For the text-containing cell, return its midpoint in [X, Y] coordinate format. 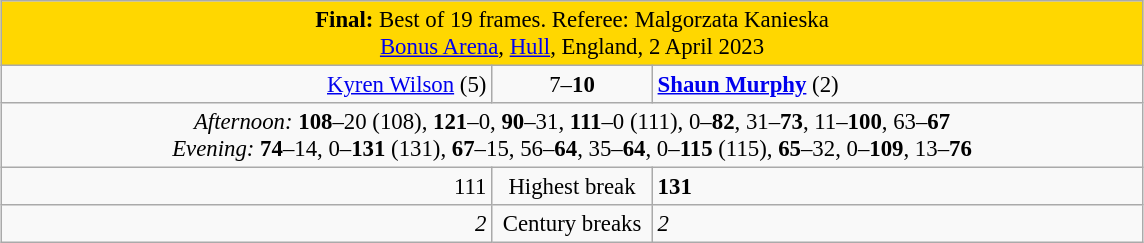
111 [246, 187]
Century breaks [572, 224]
Final: Best of 19 frames. Referee: Malgorzata KanieskaBonus Arena, Hull, England, 2 April 2023 [572, 34]
7–10 [572, 85]
131 [898, 187]
Shaun Murphy (2) [898, 85]
Highest break [572, 187]
Kyren Wilson (5) [246, 85]
